Search for the cell housing the specified text and yield its [X, Y] center coordinate. 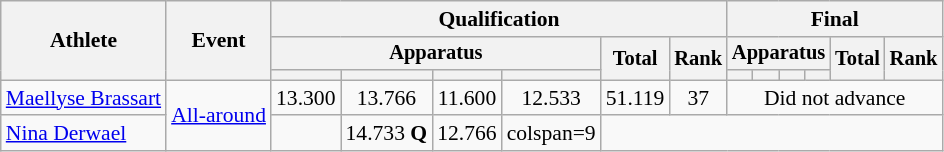
37 [698, 98]
Nina Derwael [84, 134]
13.300 [306, 98]
Athlete [84, 40]
Event [218, 40]
All-around [218, 116]
Maellyse Brassart [84, 98]
12.533 [552, 98]
12.766 [466, 134]
colspan=9 [552, 134]
Final [834, 19]
14.733 Q [386, 134]
Qualification [499, 19]
13.766 [386, 98]
11.600 [466, 98]
51.119 [636, 98]
Did not advance [834, 98]
